Identify which cell holds the provided text, then report its [x, y] central coordinate. 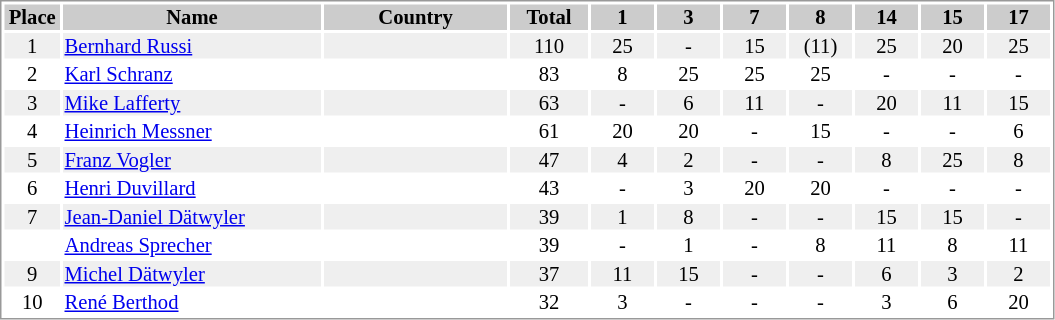
43 [549, 189]
René Berthod [192, 303]
61 [549, 131]
47 [549, 160]
Karl Schranz [192, 75]
63 [549, 103]
(11) [820, 46]
Jean-Daniel Dätwyler [192, 217]
Henri Duvillard [192, 189]
37 [549, 274]
Name [192, 17]
Mike Lafferty [192, 103]
83 [549, 75]
Michel Dätwyler [192, 274]
5 [32, 160]
Total [549, 17]
Andreas Sprecher [192, 245]
Bernhard Russi [192, 46]
32 [549, 303]
110 [549, 46]
Heinrich Messner [192, 131]
10 [32, 303]
Place [32, 17]
17 [1018, 17]
Country [416, 17]
9 [32, 274]
Franz Vogler [192, 160]
14 [886, 17]
